For the text-containing cell, return its midpoint in (x, y) coordinate format. 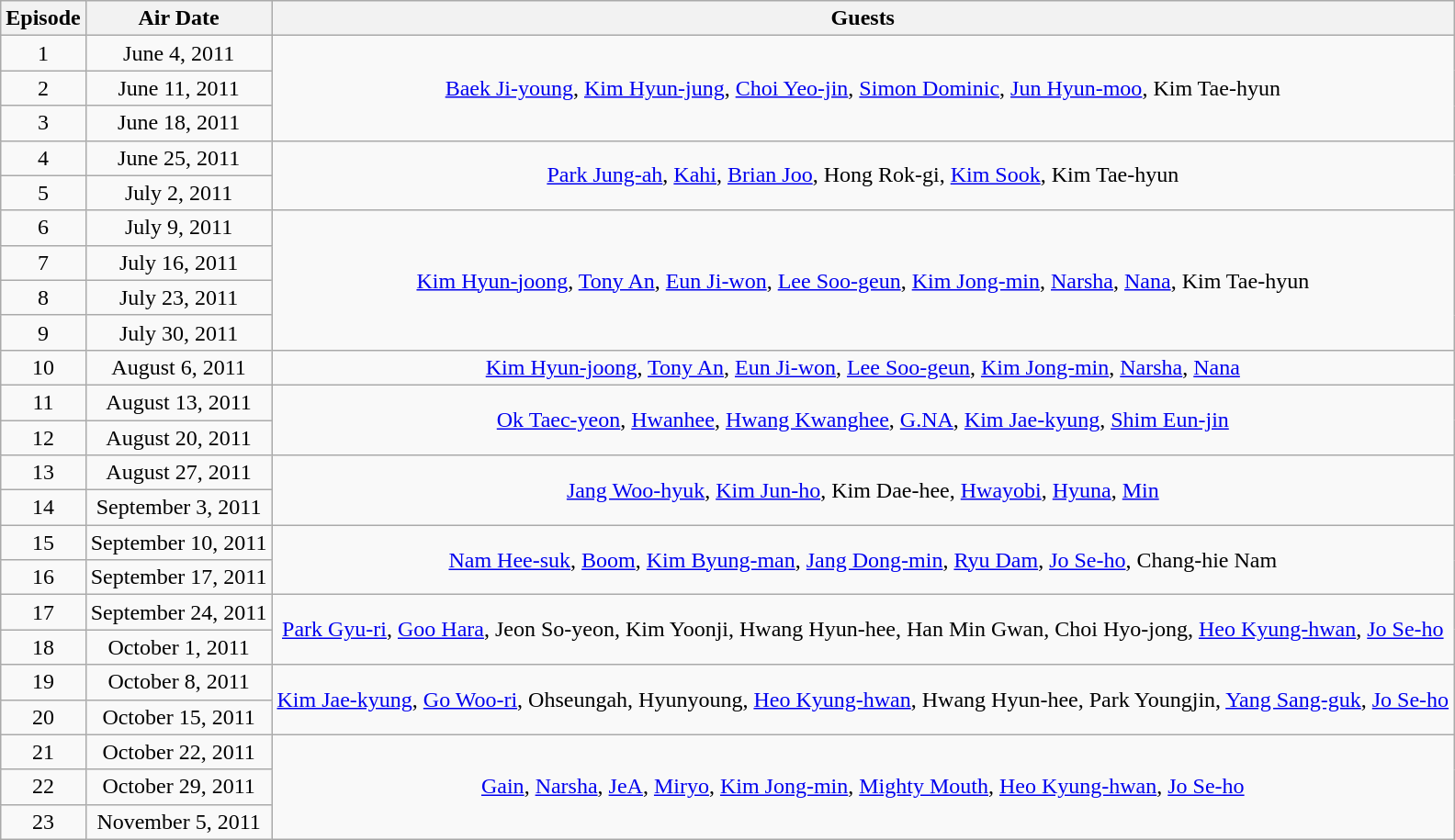
June 25, 2011 (178, 158)
5 (43, 193)
June 18, 2011 (178, 123)
Jang Woo-hyuk, Kim Jun-ho, Kim Dae-hee, Hwayobi, Hyuna, Min (863, 490)
1 (43, 53)
2 (43, 88)
17 (43, 612)
October 15, 2011 (178, 717)
November 5, 2011 (178, 822)
Episode (43, 18)
23 (43, 822)
21 (43, 752)
7 (43, 263)
3 (43, 123)
Gain, Narsha, JeA, Miryo, Kim Jong-min, Mighty Mouth, Heo Kyung-hwan, Jo Se-ho (863, 787)
September 3, 2011 (178, 508)
July 2, 2011 (178, 193)
16 (43, 577)
19 (43, 682)
22 (43, 787)
July 16, 2011 (178, 263)
Kim Hyun-joong, Tony An, Eun Ji-won, Lee Soo-geun, Kim Jong-min, Narsha, Nana (863, 367)
August 6, 2011 (178, 367)
July 9, 2011 (178, 228)
18 (43, 647)
Kim Jae-kyung, Go Woo-ri, Ohseungah, Hyunyoung, Heo Kyung-hwan, Hwang Hyun-hee, Park Youngjin, Yang Sang-guk, Jo Se-ho (863, 700)
9 (43, 332)
4 (43, 158)
October 1, 2011 (178, 647)
October 8, 2011 (178, 682)
October 22, 2011 (178, 752)
10 (43, 367)
October 29, 2011 (178, 787)
August 27, 2011 (178, 473)
Air Date (178, 18)
September 24, 2011 (178, 612)
July 23, 2011 (178, 297)
Park Jung-ah, Kahi, Brian Joo, Hong Rok-gi, Kim Sook, Kim Tae-hyun (863, 175)
12 (43, 438)
13 (43, 473)
Nam Hee-suk, Boom, Kim Byung-man, Jang Dong-min, Ryu Dam, Jo Se-ho, Chang-hie Nam (863, 560)
Guests (863, 18)
August 13, 2011 (178, 402)
8 (43, 297)
June 4, 2011 (178, 53)
September 17, 2011 (178, 577)
14 (43, 508)
11 (43, 402)
6 (43, 228)
June 11, 2011 (178, 88)
15 (43, 543)
September 10, 2011 (178, 543)
Kim Hyun-joong, Tony An, Eun Ji-won, Lee Soo-geun, Kim Jong-min, Narsha, Nana, Kim Tae-hyun (863, 280)
20 (43, 717)
Ok Taec-yeon, Hwanhee, Hwang Kwanghee, G.NA, Kim Jae-kyung, Shim Eun-jin (863, 420)
August 20, 2011 (178, 438)
Park Gyu-ri, Goo Hara, Jeon So-yeon, Kim Yoonji, Hwang Hyun-hee, Han Min Gwan, Choi Hyo-jong, Heo Kyung-hwan, Jo Se-ho (863, 630)
July 30, 2011 (178, 332)
Baek Ji-young, Kim Hyun-jung, Choi Yeo-jin, Simon Dominic, Jun Hyun-moo, Kim Tae-hyun (863, 88)
